Determine the [x, y] coordinate at the center of the cell enclosing the given text.  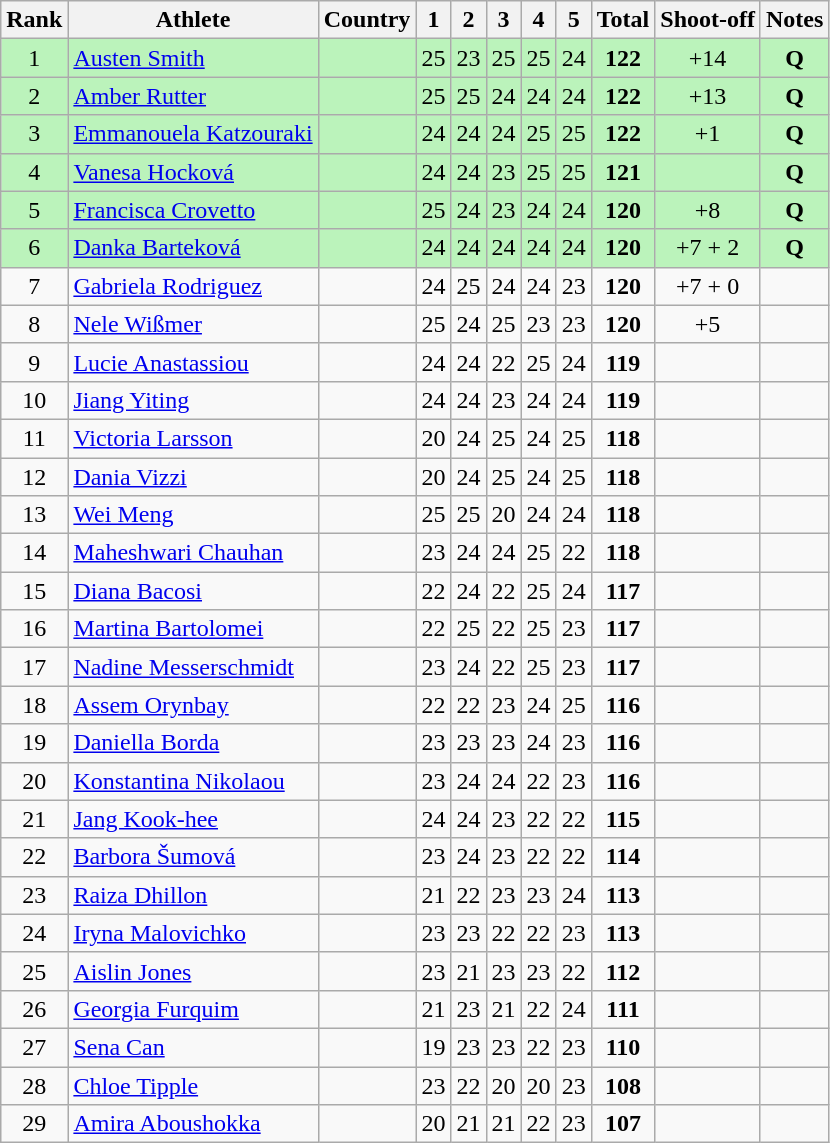
12 [34, 477]
Nele Wißmer [193, 324]
Athlete [193, 20]
115 [623, 819]
Amira Aboushokka [193, 1124]
+5 [708, 324]
Country [367, 20]
Francisca Crovetto [193, 210]
13 [34, 515]
Maheshwari Chauhan [193, 553]
+7 + 2 [708, 248]
114 [623, 857]
Lucie Anastassiou [193, 362]
Georgia Furquim [193, 1009]
Total [623, 20]
15 [34, 591]
Dania Vizzi [193, 477]
Shoot-off [708, 20]
7 [34, 286]
112 [623, 971]
Diana Bacosi [193, 591]
14 [34, 553]
27 [34, 1047]
107 [623, 1124]
Nadine Messerschmidt [193, 667]
11 [34, 438]
26 [34, 1009]
Vanesa Hocková [193, 172]
6 [34, 248]
Martina Bartolomei [193, 629]
+7 + 0 [708, 286]
110 [623, 1047]
Jiang Yiting [193, 400]
Wei Meng [193, 515]
28 [34, 1085]
Notes [794, 20]
9 [34, 362]
Danka Barteková [193, 248]
Raiza Dhillon [193, 895]
111 [623, 1009]
Rank [34, 20]
Barbora Šumová [193, 857]
Victoria Larsson [193, 438]
Daniella Borda [193, 743]
10 [34, 400]
18 [34, 705]
Aislin Jones [193, 971]
108 [623, 1085]
+13 [708, 96]
Emmanouela Katzouraki [193, 134]
Konstantina Nikolaou [193, 781]
Sena Can [193, 1047]
29 [34, 1124]
Jang Kook-hee [193, 819]
Chloe Tipple [193, 1085]
17 [34, 667]
Iryna Malovichko [193, 933]
Austen Smith [193, 58]
8 [34, 324]
121 [623, 172]
16 [34, 629]
Amber Rutter [193, 96]
Gabriela Rodriguez [193, 286]
+8 [708, 210]
+1 [708, 134]
Assem Orynbay [193, 705]
+14 [708, 58]
